Identify which cell holds the provided text, then report its (x, y) central coordinate. 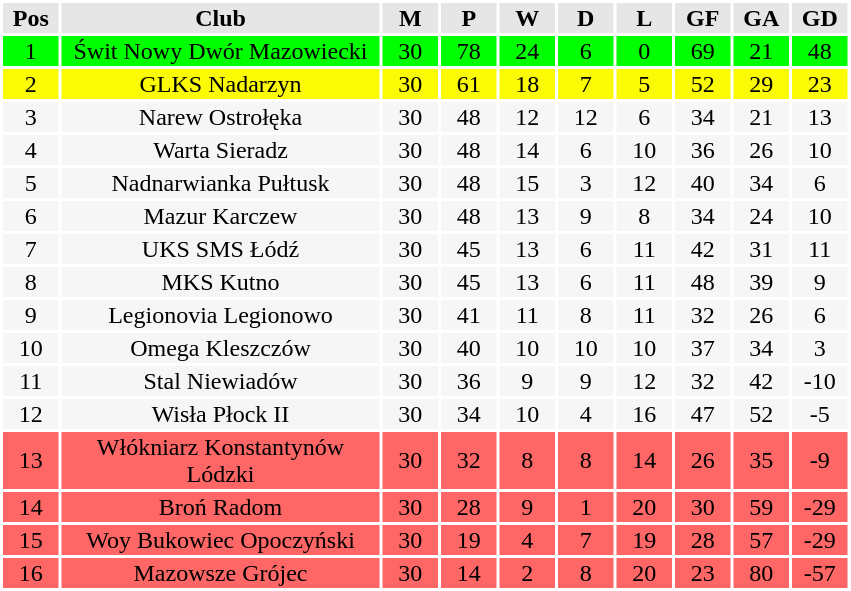
39 (762, 282)
GD (820, 18)
Mazowsze Grójec (221, 573)
47 (703, 414)
Woy Bukowiec Opoczyński (221, 540)
GA (762, 18)
31 (762, 249)
59 (762, 507)
Świt Nowy Dwór Mazowiecki (221, 51)
18 (528, 84)
78 (469, 51)
M (410, 18)
D (586, 18)
35 (762, 460)
Warta Sieradz (221, 150)
61 (469, 84)
Stal Niewiadów (221, 381)
Włókniarz Konstantynów Lódzki (221, 460)
W (528, 18)
MKS Kutno (221, 282)
P (469, 18)
80 (762, 573)
Legionovia Legionowo (221, 315)
Mazur Karczew (221, 216)
29 (762, 84)
-57 (820, 573)
37 (703, 348)
57 (762, 540)
-9 (820, 460)
L (644, 18)
Club (221, 18)
GLKS Nadarzyn (221, 84)
Broń Radom (221, 507)
UKS SMS Łódź (221, 249)
69 (703, 51)
Pos (31, 18)
Narew Ostrołęka (221, 117)
Wisła Płock II (221, 414)
0 (644, 51)
-10 (820, 381)
Nadnarwianka Pułtusk (221, 183)
GF (703, 18)
Omega Kleszczów (221, 348)
-5 (820, 414)
41 (469, 315)
